Locate the cell with the specified text and output its (X, Y) center coordinate. 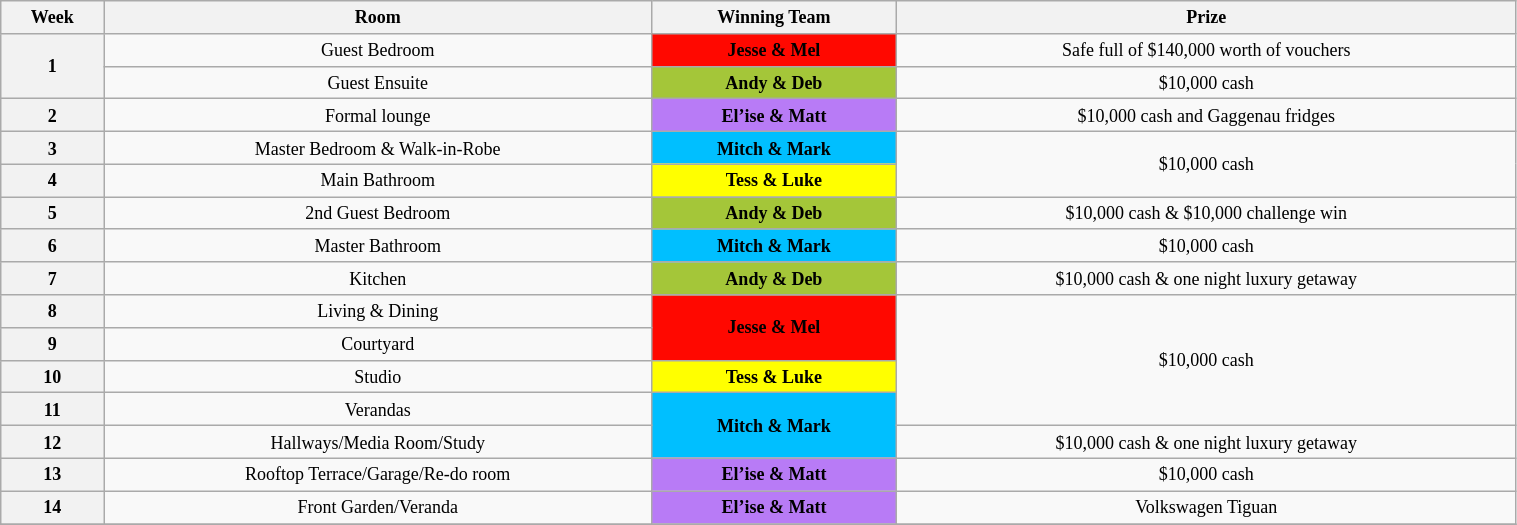
Winning Team (774, 18)
13 (52, 474)
10 (52, 376)
Guest Ensuite (378, 82)
Guest Bedroom (378, 50)
Safe full of $140,000 worth of vouchers (1206, 50)
Courtyard (378, 344)
Room (378, 18)
2 (52, 116)
Hallways/Media Room/Study (378, 442)
Master Bedroom & Walk-in-Robe (378, 148)
3 (52, 148)
5 (52, 214)
Formal lounge (378, 116)
Front Garden/Veranda (378, 508)
Verandas (378, 410)
Studio (378, 376)
Week (52, 18)
4 (52, 180)
Prize (1206, 18)
Main Bathroom (378, 180)
14 (52, 508)
6 (52, 246)
$10,000 cash and Gaggenau fridges (1206, 116)
7 (52, 278)
Volkswagen Tiguan (1206, 508)
Kitchen (378, 278)
Rooftop Terrace/Garage/Re-do room (378, 474)
9 (52, 344)
Living & Dining (378, 312)
11 (52, 410)
8 (52, 312)
$10,000 cash & $10,000 challenge win (1206, 214)
2nd Guest Bedroom (378, 214)
Master Bathroom (378, 246)
1 (52, 66)
12 (52, 442)
